Return (x, y) of the center of cell containing provided text 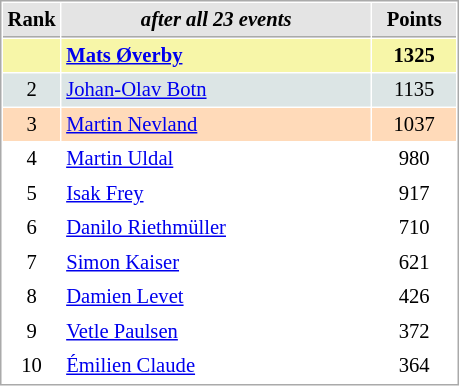
980 (414, 158)
3 (32, 124)
364 (414, 366)
372 (414, 332)
1325 (414, 56)
Johan-Olav Botn (216, 90)
917 (414, 194)
Martin Nevland (216, 124)
Mats Øverby (216, 56)
10 (32, 366)
Vetle Paulsen (216, 332)
Isak Frey (216, 194)
2 (32, 90)
710 (414, 228)
Damien Levet (216, 296)
Simon Kaiser (216, 262)
621 (414, 262)
Rank (32, 20)
1037 (414, 124)
7 (32, 262)
1135 (414, 90)
8 (32, 296)
Points (414, 20)
426 (414, 296)
5 (32, 194)
9 (32, 332)
Danilo Riethmüller (216, 228)
4 (32, 158)
after all 23 events (216, 20)
Émilien Claude (216, 366)
6 (32, 228)
Martin Uldal (216, 158)
